Find where the given text appears and provide that cell's center as [x, y] coordinate. 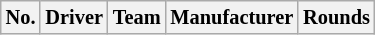
Rounds [336, 17]
Team [137, 17]
No. [21, 17]
Driver [74, 17]
Manufacturer [232, 17]
